Extract the [x, y] coordinate from the center of the cell holding the provided text.  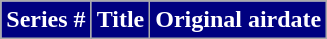
Title [120, 20]
Original airdate [238, 20]
Series # [46, 20]
